Capture the cell that displays the provided text and extract its (x, y) central coordinate. 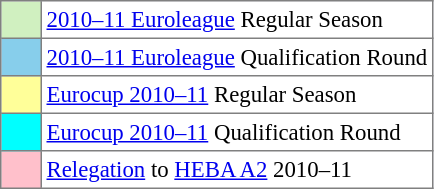
Eurocup 2010–11 Regular Season (236, 95)
Relegation to HEBA A2 2010–11 (236, 170)
2010–11 Euroleague Regular Season (236, 20)
Eurocup 2010–11 Qualification Round (236, 132)
2010–11 Euroleague Qualification Round (236, 57)
